Search for the cell housing the specified text and yield its (X, Y) center coordinate. 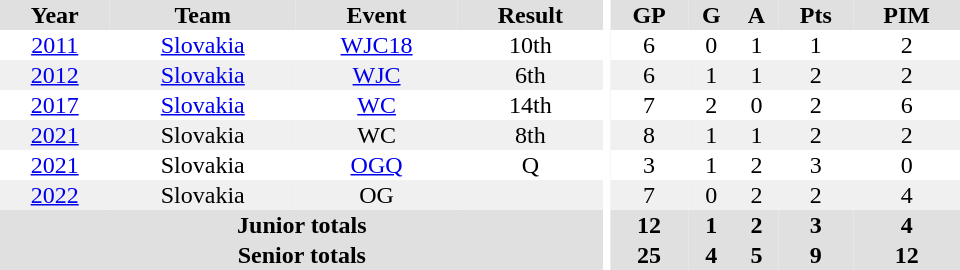
14th (530, 105)
Pts (816, 15)
G (712, 15)
Year (54, 15)
6th (530, 75)
Event (376, 15)
8 (649, 135)
8th (530, 135)
2012 (54, 75)
OGQ (376, 165)
Team (202, 15)
Q (530, 165)
WJC18 (376, 45)
Junior totals (302, 225)
PIM (906, 15)
9 (816, 255)
2011 (54, 45)
25 (649, 255)
10th (530, 45)
5 (757, 255)
2022 (54, 195)
GP (649, 15)
Senior totals (302, 255)
Result (530, 15)
OG (376, 195)
A (757, 15)
WJC (376, 75)
2017 (54, 105)
